Scan for the cell matching the given text and deliver its (X, Y) coordinate at center. 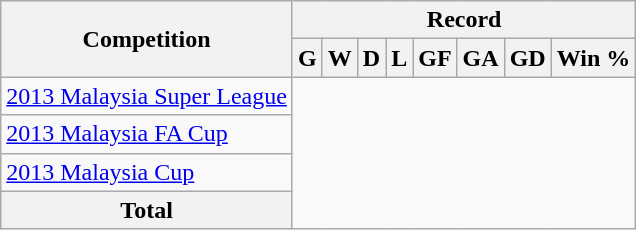
Record (464, 20)
Total (147, 210)
D (371, 58)
GD (528, 58)
GF (435, 58)
GA (480, 58)
2013 Malaysia FA Cup (147, 134)
Competition (147, 39)
Win % (594, 58)
G (307, 58)
W (340, 58)
L (400, 58)
2013 Malaysia Cup (147, 172)
2013 Malaysia Super League (147, 96)
